Search for the cell housing the specified text and yield its (x, y) center coordinate. 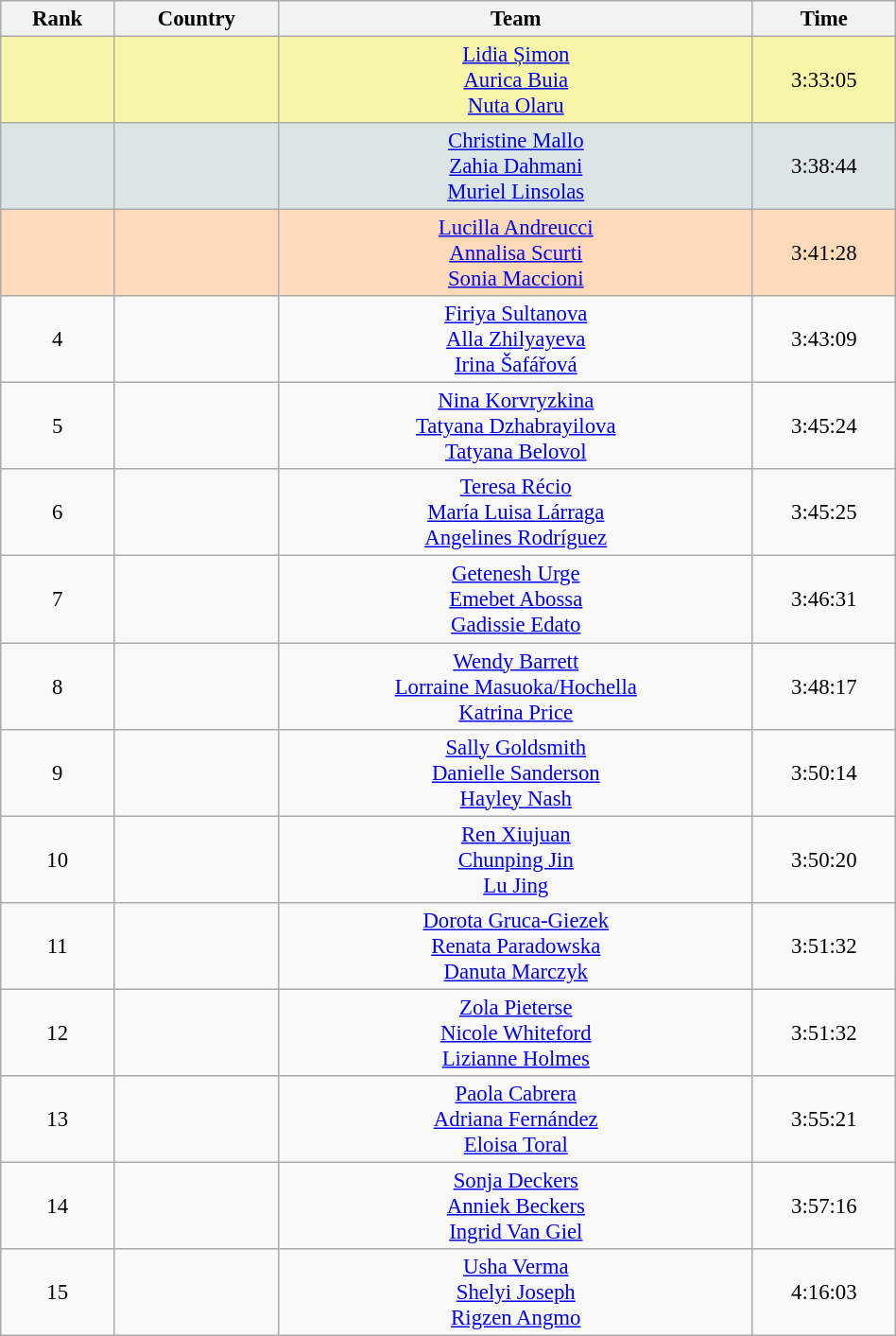
3:41:28 (824, 253)
Dorota Gruca-GiezekRenata ParadowskaDanuta Marczyk (516, 946)
3:46:31 (824, 599)
5 (58, 426)
Ren XiujuanChunping JinLu Jing (516, 859)
Lidia ȘimonAurica BuiaNuta Olaru (516, 80)
3:55:21 (824, 1119)
Zola PieterseNicole WhitefordLizianne Holmes (516, 1032)
Team (516, 19)
Country (197, 19)
7 (58, 599)
Sonja DeckersAnniek BeckersIngrid Van Giel (516, 1206)
Christine MalloZahia DahmaniMuriel Linsolas (516, 166)
Lucilla AndreucciAnnalisa ScurtiSonia Maccioni (516, 253)
4 (58, 339)
3:33:05 (824, 80)
3:57:16 (824, 1206)
Getenesh UrgeEmebet AbossaGadissie Edato (516, 599)
13 (58, 1119)
3:45:24 (824, 426)
15 (58, 1293)
Usha VermaShelyi JosephRigzen Angmo (516, 1293)
3:45:25 (824, 512)
3:50:20 (824, 859)
Rank (58, 19)
3:50:14 (824, 772)
Paola CabreraAdriana FernándezEloisa Toral (516, 1119)
3:43:09 (824, 339)
14 (58, 1206)
Time (824, 19)
Firiya SultanovaAlla ZhilyayevaIrina Šafářová (516, 339)
Wendy BarrettLorraine Masuoka/HochellaKatrina Price (516, 686)
3:48:17 (824, 686)
Teresa RécioMaría Luisa LárragaAngelines Rodríguez (516, 512)
6 (58, 512)
4:16:03 (824, 1293)
11 (58, 946)
8 (58, 686)
9 (58, 772)
Nina KorvryzkinaTatyana DzhabrayilovaTatyana Belovol (516, 426)
12 (58, 1032)
3:38:44 (824, 166)
Sally GoldsmithDanielle SandersonHayley Nash (516, 772)
10 (58, 859)
